Provide the [x, y] coordinate of the cell's center where the given text is located.  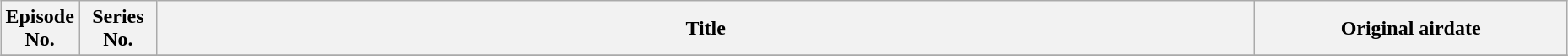
Episode No. [41, 29]
Title [706, 29]
Original airdate [1411, 29]
Series No. [118, 29]
